Return [X, Y] of the center of cell containing provided text 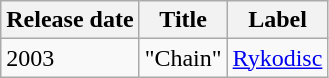
Rykodisc [278, 58]
2003 [70, 58]
"Chain" [183, 58]
Label [278, 20]
Title [183, 20]
Release date [70, 20]
